For the text-containing cell, return its midpoint in [x, y] coordinate format. 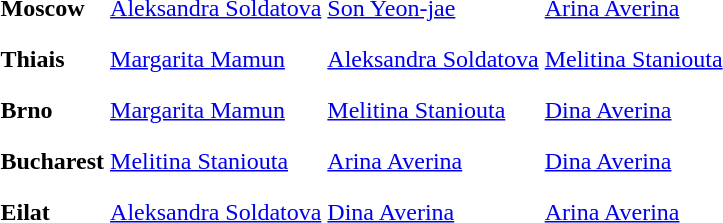
Aleksandra Soldatova [433, 59]
Arina Averina [433, 161]
